Determine the [x, y] coordinate at the center of the cell enclosing the given text.  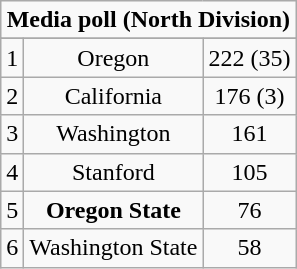
3 [12, 134]
76 [250, 210]
California [114, 96]
5 [12, 210]
1 [12, 58]
4 [12, 172]
Media poll (North Division) [148, 20]
Oregon [114, 58]
Washington State [114, 248]
161 [250, 134]
Stanford [114, 172]
2 [12, 96]
Oregon State [114, 210]
222 (35) [250, 58]
58 [250, 248]
176 (3) [250, 96]
6 [12, 248]
Washington [114, 134]
105 [250, 172]
